Search for the cell housing the specified text and yield its [X, Y] center coordinate. 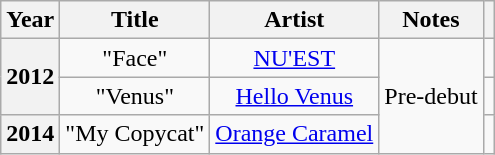
Orange Caramel [294, 134]
Artist [294, 20]
"My Copycat" [135, 134]
Notes [431, 20]
Year [30, 20]
Hello Venus [294, 96]
Pre-debut [431, 96]
2014 [30, 134]
Title [135, 20]
"Venus" [135, 96]
"Face" [135, 58]
NU'EST [294, 58]
2012 [30, 77]
